Search for the cell housing the specified text and yield its [x, y] center coordinate. 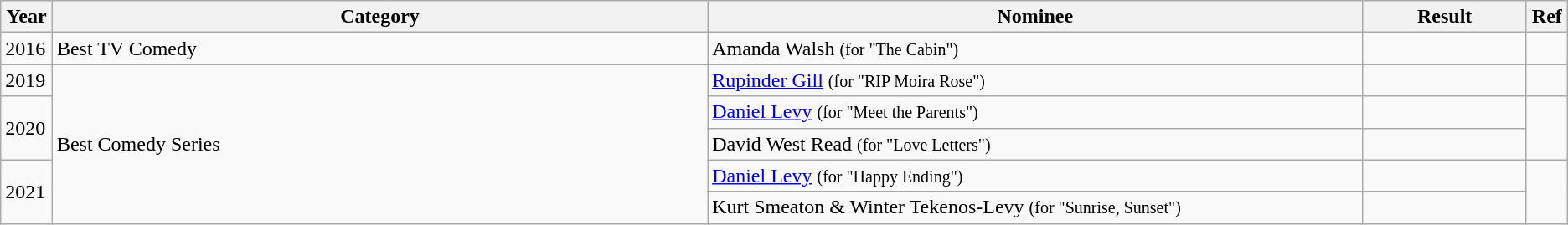
Nominee [1035, 17]
Daniel Levy (for "Meet the Parents") [1035, 112]
Amanda Walsh (for "The Cabin") [1035, 49]
Best TV Comedy [379, 49]
Kurt Smeaton & Winter Tekenos-Levy (for "Sunrise, Sunset") [1035, 207]
Rupinder Gill (for "RIP Moira Rose") [1035, 80]
2016 [27, 49]
2020 [27, 128]
Result [1445, 17]
Daniel Levy (for "Happy Ending") [1035, 176]
Year [27, 17]
Best Comedy Series [379, 144]
Category [379, 17]
2019 [27, 80]
2021 [27, 192]
Ref [1546, 17]
David West Read (for "Love Letters") [1035, 144]
